Extract the (X, Y) coordinate from the center of the cell holding the provided text.  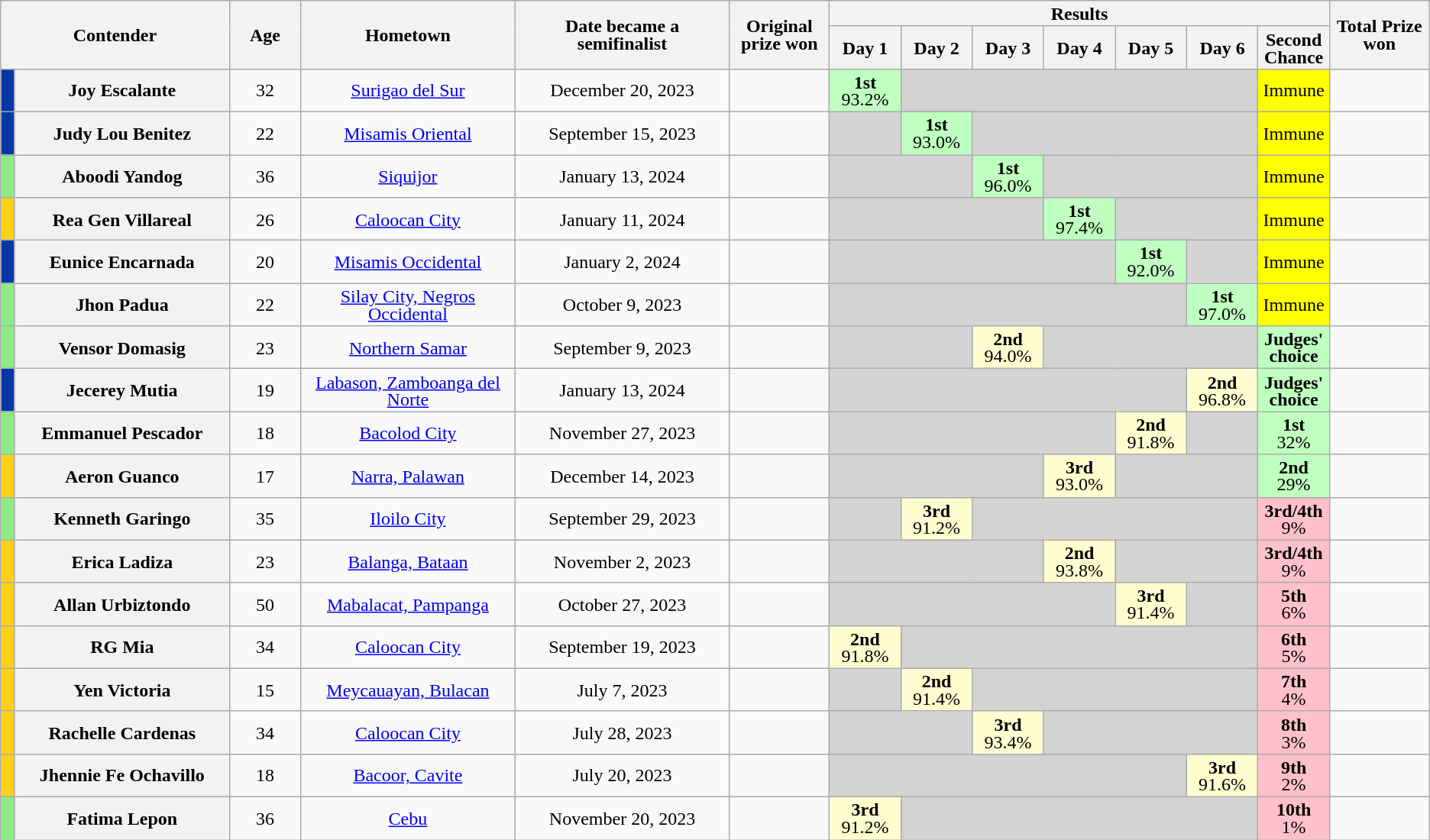
15 (265, 690)
2nd94.0% (1008, 347)
Rachelle Cardenas (122, 732)
Aboodi Yandog (122, 176)
October 9, 2023 (622, 305)
8th3% (1294, 732)
50 (265, 604)
1st97.4% (1079, 219)
1st93.0% (937, 133)
Joy Escalante (122, 90)
Jecerey Mutia (122, 390)
3rd91.4% (1151, 604)
Vensor Domasig (122, 347)
November 20, 2023 (622, 818)
Second Chance (1294, 47)
Cebu (408, 818)
Allan Urbiztondo (122, 604)
9th2% (1294, 775)
3rd93.0% (1079, 476)
17 (265, 476)
2nd96.8% (1222, 390)
Contender (115, 35)
Date became a semifinalist (622, 35)
Iloilo City (408, 519)
Original prize won (779, 35)
Bacolod City (408, 433)
Day 5 (1151, 47)
December 14, 2023 (622, 476)
Day 4 (1079, 47)
7th4% (1294, 690)
Siquijor (408, 176)
Yen Victoria (122, 690)
Day 1 (865, 47)
32 (265, 90)
Jhon Padua (122, 305)
Emmanuel Pescador (122, 433)
Aeron Guanco (122, 476)
2nd93.8% (1079, 561)
September 29, 2023 (622, 519)
Misamis Oriental (408, 133)
Mabalacat, Pampanga (408, 604)
26 (265, 219)
Northern Samar (408, 347)
Misamis Occidental (408, 262)
Narra, Palawan (408, 476)
3rd93.4% (1008, 732)
3rd91.6% (1222, 775)
Meycauayan, Bulacan (408, 690)
Fatima Lepon (122, 818)
Day 6 (1222, 47)
January 11, 2024 (622, 219)
Bacoor, Cavite (408, 775)
1st96.0% (1008, 176)
1st92.0% (1151, 262)
Judy Lou Benitez (122, 133)
Jhennie Fe Ochavillo (122, 775)
Silay City, Negros Occidental (408, 305)
1st97.0% (1222, 305)
1st32% (1294, 433)
September 9, 2023 (622, 347)
RG Mia (122, 647)
Labason, Zamboanga del Norte (408, 390)
Hometown (408, 35)
1st93.2% (865, 90)
July 28, 2023 (622, 732)
July 7, 2023 (622, 690)
December 20, 2023 (622, 90)
35 (265, 519)
January 2, 2024 (622, 262)
Age (265, 35)
November 27, 2023 (622, 433)
July 20, 2023 (622, 775)
Results (1080, 14)
Eunice Encarnada (122, 262)
2nd29% (1294, 476)
20 (265, 262)
19 (265, 390)
Surigao del Sur (408, 90)
November 2, 2023 (622, 561)
Rea Gen Villareal (122, 219)
Erica Ladiza (122, 561)
Total Prize won (1380, 35)
5th6% (1294, 604)
Kenneth Garingo (122, 519)
September 19, 2023 (622, 647)
September 15, 2023 (622, 133)
Day 3 (1008, 47)
10th1% (1294, 818)
2nd91.4% (937, 690)
Day 2 (937, 47)
6th5% (1294, 647)
Balanga, Bataan (408, 561)
October 27, 2023 (622, 604)
